Return (X, Y) of the center of cell containing provided text 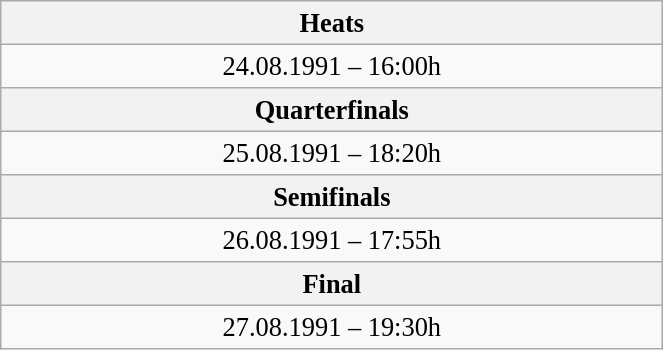
Quarterfinals (332, 109)
26.08.1991 – 17:55h (332, 240)
27.08.1991 – 19:30h (332, 327)
Heats (332, 22)
24.08.1991 – 16:00h (332, 66)
Semifinals (332, 197)
25.08.1991 – 18:20h (332, 153)
Final (332, 284)
